Provide the (x, y) coordinate of the cell's center where the given text is located.  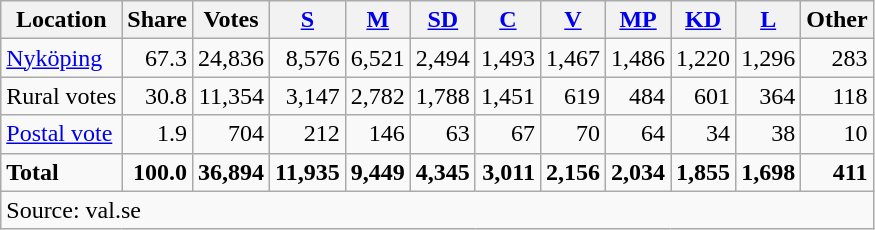
11,354 (230, 96)
Share (158, 20)
KD (704, 20)
63 (442, 134)
67.3 (158, 58)
C (508, 20)
Rural votes (62, 96)
Postal vote (62, 134)
M (378, 20)
2,782 (378, 96)
212 (308, 134)
67 (508, 134)
36,894 (230, 172)
1,698 (768, 172)
1,486 (638, 58)
1,855 (704, 172)
S (308, 20)
1,220 (704, 58)
24,836 (230, 58)
411 (837, 172)
484 (638, 96)
30.8 (158, 96)
SD (442, 20)
6,521 (378, 58)
100.0 (158, 172)
V (572, 20)
10 (837, 134)
L (768, 20)
146 (378, 134)
1.9 (158, 134)
34 (704, 134)
1,451 (508, 96)
2,494 (442, 58)
Location (62, 20)
1,296 (768, 58)
283 (837, 58)
364 (768, 96)
601 (704, 96)
1,467 (572, 58)
2,034 (638, 172)
Other (837, 20)
9,449 (378, 172)
38 (768, 134)
8,576 (308, 58)
Source: val.se (437, 210)
Nyköping (62, 58)
4,345 (442, 172)
3,011 (508, 172)
Votes (230, 20)
2,156 (572, 172)
Total (62, 172)
1,493 (508, 58)
118 (837, 96)
11,935 (308, 172)
619 (572, 96)
70 (572, 134)
704 (230, 134)
3,147 (308, 96)
MP (638, 20)
1,788 (442, 96)
64 (638, 134)
